Return [x, y] of the center of cell containing provided text 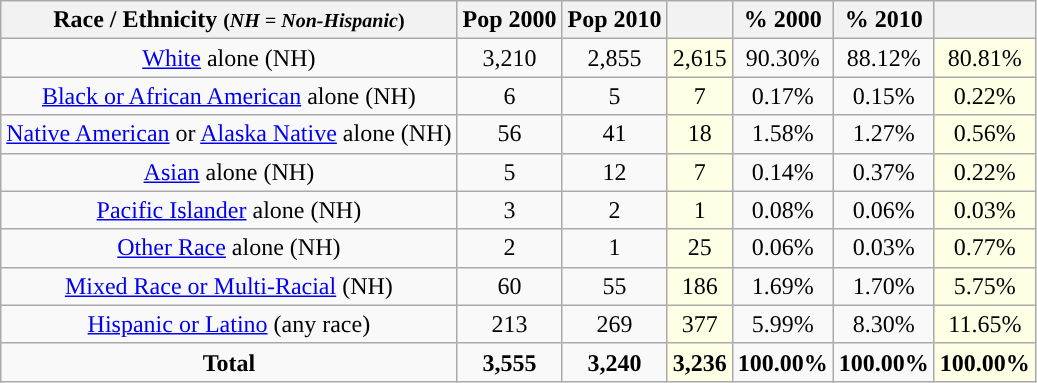
88.12% [884, 58]
2,855 [614, 58]
377 [700, 324]
1.69% [782, 286]
6 [510, 96]
213 [510, 324]
% 2000 [782, 20]
0.77% [984, 248]
White alone (NH) [229, 58]
5.75% [984, 286]
3,236 [700, 362]
Pop 2000 [510, 20]
Native American or Alaska Native alone (NH) [229, 134]
18 [700, 134]
90.30% [782, 58]
Mixed Race or Multi-Racial (NH) [229, 286]
55 [614, 286]
60 [510, 286]
Hispanic or Latino (any race) [229, 324]
Other Race alone (NH) [229, 248]
80.81% [984, 58]
Asian alone (NH) [229, 172]
186 [700, 286]
11.65% [984, 324]
0.17% [782, 96]
Race / Ethnicity (NH = Non-Hispanic) [229, 20]
56 [510, 134]
25 [700, 248]
0.37% [884, 172]
8.30% [884, 324]
1.70% [884, 286]
12 [614, 172]
Total [229, 362]
3,240 [614, 362]
Pop 2010 [614, 20]
Black or African American alone (NH) [229, 96]
Pacific Islander alone (NH) [229, 210]
% 2010 [884, 20]
5.99% [782, 324]
269 [614, 324]
3,210 [510, 58]
0.56% [984, 134]
1.58% [782, 134]
0.15% [884, 96]
0.14% [782, 172]
3,555 [510, 362]
2,615 [700, 58]
41 [614, 134]
0.08% [782, 210]
1.27% [884, 134]
3 [510, 210]
